Determine the (x, y) coordinate at the center of the cell enclosing the given text.  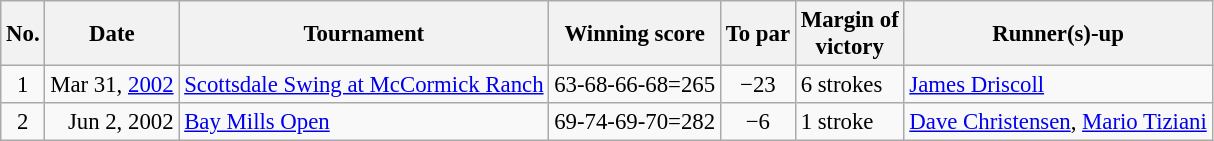
James Driscoll (1058, 85)
To par (758, 34)
1 (23, 85)
−23 (758, 85)
Bay Mills Open (364, 122)
Date (112, 34)
Dave Christensen, Mario Tiziani (1058, 122)
6 strokes (850, 85)
2 (23, 122)
−6 (758, 122)
Tournament (364, 34)
Jun 2, 2002 (112, 122)
Winning score (635, 34)
63-68-66-68=265 (635, 85)
No. (23, 34)
Scottsdale Swing at McCormick Ranch (364, 85)
Mar 31, 2002 (112, 85)
1 stroke (850, 122)
Margin ofvictory (850, 34)
Runner(s)-up (1058, 34)
69-74-69-70=282 (635, 122)
